Pinpoint the cell where the given text exists, returning its (x, y) midpoint coordinate. 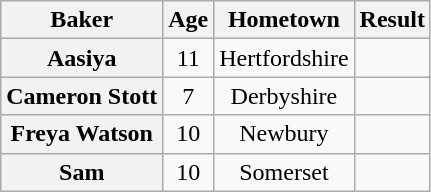
Derbyshire (284, 96)
Freya Watson (82, 134)
Result (392, 20)
11 (188, 58)
7 (188, 96)
Baker (82, 20)
Hometown (284, 20)
Somerset (284, 172)
Sam (82, 172)
Age (188, 20)
Hertfordshire (284, 58)
Aasiya (82, 58)
Newbury (284, 134)
Cameron Stott (82, 96)
